Search for the cell housing the specified text and yield its (X, Y) center coordinate. 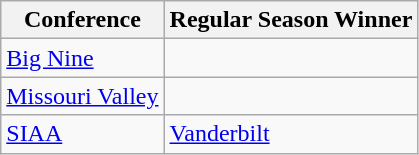
Vanderbilt (291, 134)
Regular Season Winner (291, 20)
SIAA (82, 134)
Conference (82, 20)
Missouri Valley (82, 96)
Big Nine (82, 58)
